For the text-containing cell, return its midpoint in [x, y] coordinate format. 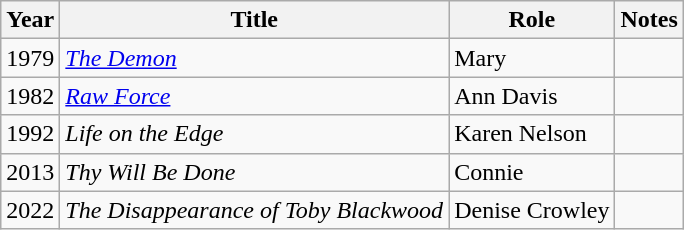
Denise Crowley [532, 210]
The Disappearance of Toby Blackwood [254, 210]
Title [254, 20]
Karen Nelson [532, 134]
Year [30, 20]
Mary [532, 58]
The Demon [254, 58]
1992 [30, 134]
2022 [30, 210]
Connie [532, 172]
Role [532, 20]
Notes [649, 20]
2013 [30, 172]
1979 [30, 58]
Thy Will Be Done [254, 172]
Life on the Edge [254, 134]
Ann Davis [532, 96]
Raw Force [254, 96]
1982 [30, 96]
